Search for the cell housing the specified text and yield its [X, Y] center coordinate. 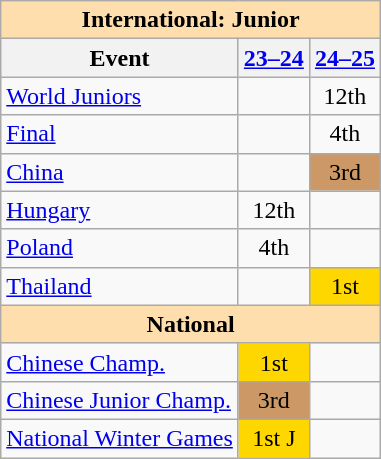
Thailand [120, 286]
International: Junior [191, 20]
1st J [274, 438]
World Juniors [120, 96]
23–24 [274, 58]
Chinese Champ. [120, 362]
Chinese Junior Champ. [120, 400]
24–25 [344, 58]
Poland [120, 248]
National Winter Games [120, 438]
Event [120, 58]
National [191, 324]
Final [120, 134]
Hungary [120, 210]
China [120, 172]
